Locate the cell with the specified text and output its (X, Y) center coordinate. 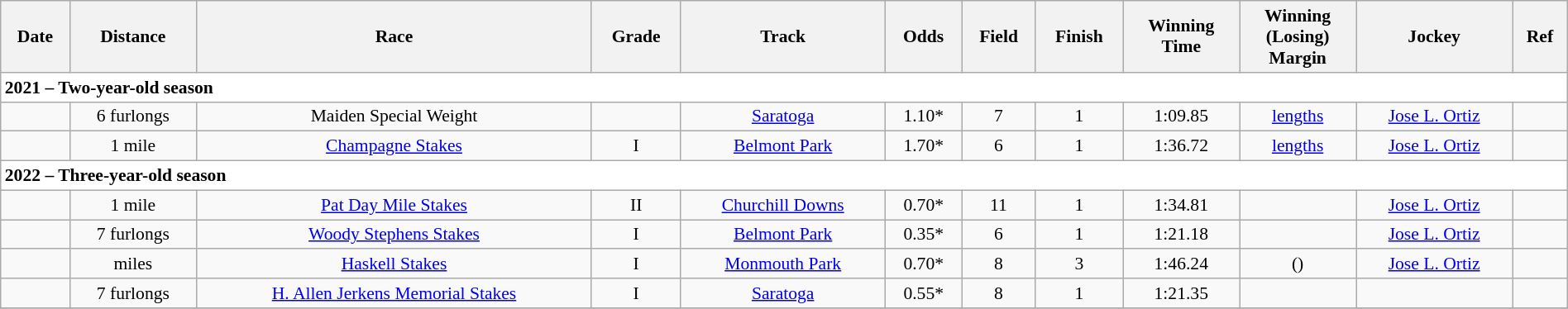
1:21.35 (1181, 293)
3 (1079, 264)
() (1298, 264)
Maiden Special Weight (394, 116)
11 (999, 205)
0.35* (923, 235)
Jockey (1434, 36)
1:36.72 (1181, 146)
Champagne Stakes (394, 146)
Race (394, 36)
Monmouth Park (782, 264)
Grade (636, 36)
1.70* (923, 146)
Woody Stephens Stakes (394, 235)
Churchill Downs (782, 205)
2021 – Two-year-old season (784, 88)
1:21.18 (1181, 235)
1:34.81 (1181, 205)
II (636, 205)
Haskell Stakes (394, 264)
miles (133, 264)
Odds (923, 36)
1.10* (923, 116)
Finish (1079, 36)
H. Allen Jerkens Memorial Stakes (394, 293)
WinningTime (1181, 36)
7 (999, 116)
Pat Day Mile Stakes (394, 205)
Distance (133, 36)
Field (999, 36)
Winning(Losing)Margin (1298, 36)
Date (35, 36)
6 furlongs (133, 116)
2022 – Three-year-old season (784, 176)
1:46.24 (1181, 264)
1:09.85 (1181, 116)
Track (782, 36)
Ref (1540, 36)
0.55* (923, 293)
